Detect which cell encompasses the target text, then output its [x, y] center coordinate. 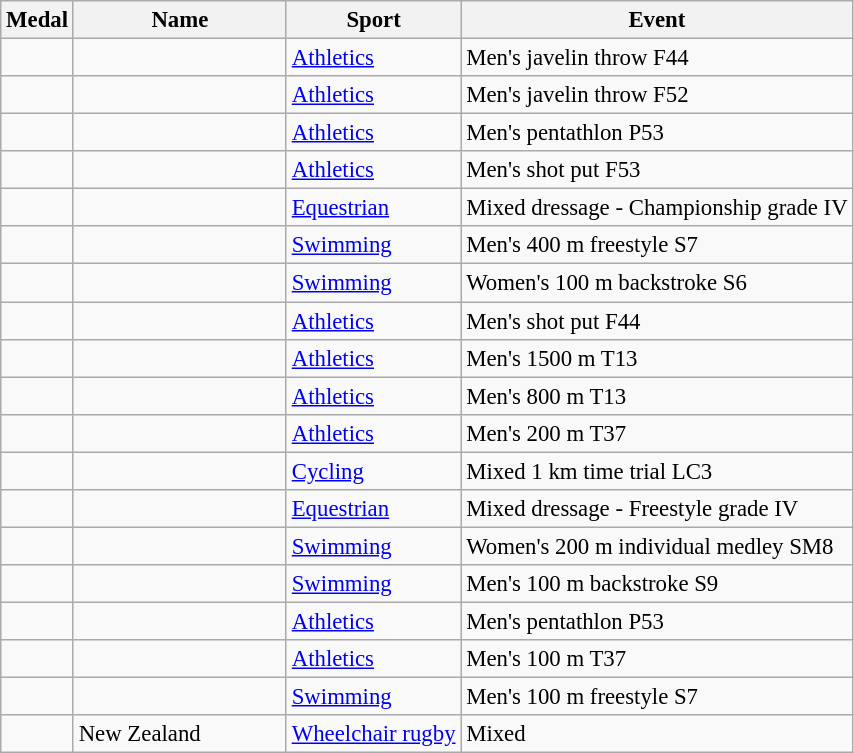
Men's shot put F53 [657, 170]
Mixed [657, 734]
Men's 100 m backstroke S9 [657, 584]
Men's 100 m T37 [657, 659]
Event [657, 20]
Men's javelin throw F52 [657, 95]
Mixed dressage - Championship grade IV [657, 208]
Men's 400 m freestyle S7 [657, 245]
Mixed dressage - Freestyle grade IV [657, 509]
New Zealand [180, 734]
Women's 200 m individual medley SM8 [657, 546]
Wheelchair rugby [373, 734]
Men's 800 m T13 [657, 396]
Men's 1500 m T13 [657, 358]
Men's 200 m T37 [657, 433]
Men's 100 m freestyle S7 [657, 697]
Men's shot put F44 [657, 321]
Women's 100 m backstroke S6 [657, 283]
Medal [38, 20]
Sport [373, 20]
Name [180, 20]
Mixed 1 km time trial LC3 [657, 471]
Cycling [373, 471]
Men's javelin throw F44 [657, 58]
